For the text-containing cell, return its midpoint in (X, Y) coordinate format. 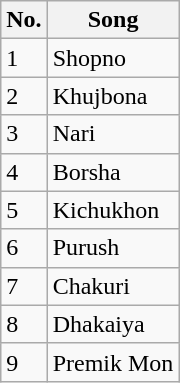
Khujbona (113, 96)
Shopno (113, 58)
9 (24, 362)
2 (24, 96)
No. (24, 20)
6 (24, 248)
Purush (113, 248)
Borsha (113, 172)
Nari (113, 134)
7 (24, 286)
Kichukhon (113, 210)
Premik Mon (113, 362)
1 (24, 58)
4 (24, 172)
Chakuri (113, 286)
Dhakaiya (113, 324)
3 (24, 134)
8 (24, 324)
Song (113, 20)
5 (24, 210)
